Capture the cell that displays the provided text and extract its (X, Y) central coordinate. 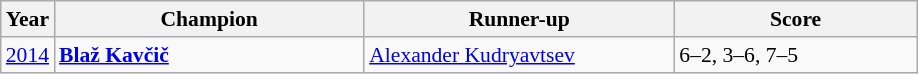
Blaž Kavčič (209, 55)
6–2, 3–6, 7–5 (796, 55)
Runner-up (519, 19)
2014 (28, 55)
Champion (209, 19)
Alexander Kudryavtsev (519, 55)
Year (28, 19)
Score (796, 19)
